Pinpoint the cell where the given text exists, returning its [X, Y] midpoint coordinate. 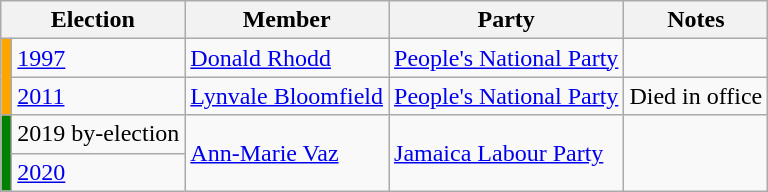
Notes [696, 20]
Ann-Marie Vaz [287, 153]
2020 [98, 172]
2011 [98, 96]
Election [93, 20]
Member [287, 20]
Donald Rhodd [287, 58]
Died in office [696, 96]
2019 by-election [98, 134]
Lynvale Bloomfield [287, 96]
1997 [98, 58]
Party [506, 20]
Jamaica Labour Party [506, 153]
